Provide the [X, Y] coordinate of the cell's center where the given text is located.  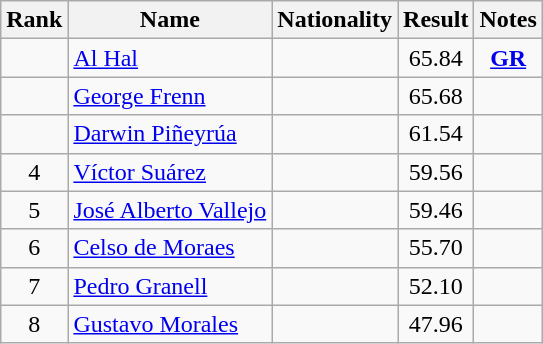
7 [34, 286]
Nationality [335, 20]
Notes [508, 20]
59.46 [436, 210]
Celso de Moraes [170, 248]
George Frenn [170, 96]
4 [34, 172]
47.96 [436, 324]
Darwin Piñeyrúa [170, 134]
Víctor Suárez [170, 172]
José Alberto Vallejo [170, 210]
61.54 [436, 134]
6 [34, 248]
8 [34, 324]
Result [436, 20]
55.70 [436, 248]
59.56 [436, 172]
Rank [34, 20]
52.10 [436, 286]
5 [34, 210]
GR [508, 58]
65.84 [436, 58]
Al Hal [170, 58]
Gustavo Morales [170, 324]
Pedro Granell [170, 286]
Name [170, 20]
65.68 [436, 96]
